Determine the (x, y) coordinate at the center of the cell enclosing the given text.  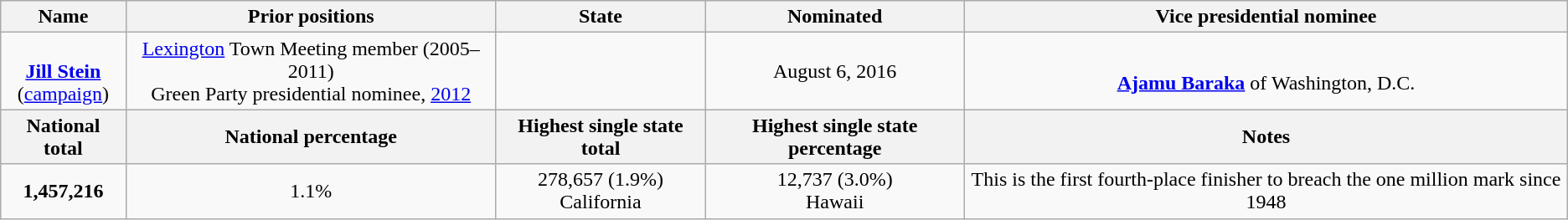
Jill Stein(campaign) (64, 71)
1,457,216 (64, 191)
Vice presidential nominee (1266, 17)
12,737 (3.0%)Hawaii (835, 191)
278,657 (1.9%)California (600, 191)
National percentage (311, 137)
National total (64, 137)
Name (64, 17)
Nominated (835, 17)
This is the first fourth-place finisher to breach the one million mark since 1948 (1266, 191)
State (600, 17)
August 6, 2016 (835, 71)
Lexington Town Meeting member (2005–2011)Green Party presidential nominee, 2012 (311, 71)
Prior positions (311, 17)
Notes (1266, 137)
Highest single state percentage (835, 137)
Ajamu Baraka of Washington, D.C. (1266, 71)
1.1% (311, 191)
Highest single state total (600, 137)
